Extract the [X, Y] coordinate from the center of the cell holding the provided text.  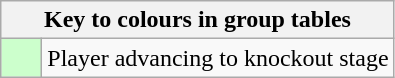
Player advancing to knockout stage [218, 58]
Key to colours in group tables [198, 20]
